Pinpoint the cell where the given text exists, returning its [x, y] midpoint coordinate. 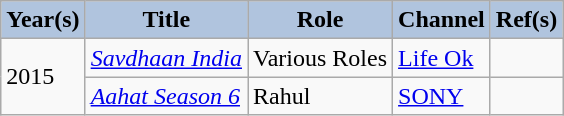
Life Ok [442, 58]
Various Roles [320, 58]
Channel [442, 20]
2015 [43, 77]
Savdhaan India [166, 58]
Year(s) [43, 20]
Rahul [320, 96]
Title [166, 20]
Role [320, 20]
SONY [442, 96]
Aahat Season 6 [166, 96]
Ref(s) [526, 20]
